For the text-containing cell, return its midpoint in (X, Y) coordinate format. 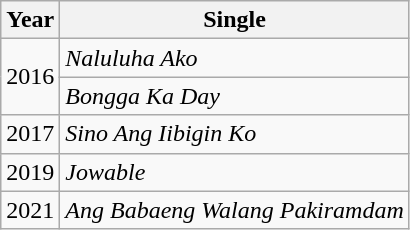
Ang Babaeng Walang Pakiramdam (234, 210)
2019 (30, 172)
Sino Ang Iibigin Ko (234, 134)
Year (30, 20)
2021 (30, 210)
Naluluha Ako (234, 58)
2017 (30, 134)
Single (234, 20)
Jowable (234, 172)
2016 (30, 77)
Bongga Ka Day (234, 96)
